Return the (X, Y) coordinate for the center point of the cell that contains the specified text.  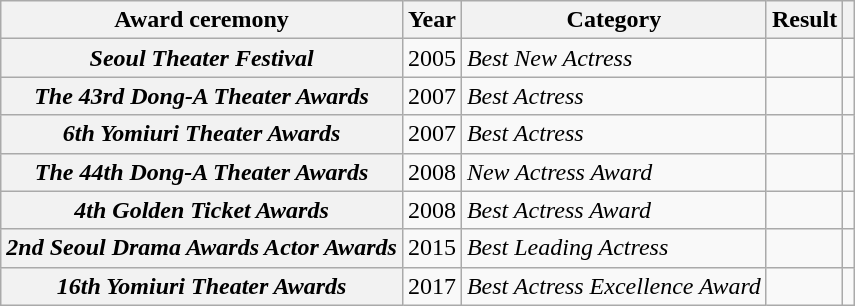
Award ceremony (202, 20)
The 43rd Dong-A Theater Awards (202, 96)
Seoul Theater Festival (202, 58)
Best New Actress (614, 58)
Best Leading Actress (614, 248)
The 44th Dong-A Theater Awards (202, 172)
Year (432, 20)
Category (614, 20)
4th Golden Ticket Awards (202, 210)
2015 (432, 248)
Result (804, 20)
Best Actress Award (614, 210)
2nd Seoul Drama Awards Actor Awards (202, 248)
Best Actress Excellence Award (614, 286)
6th Yomiuri Theater Awards (202, 134)
New Actress Award (614, 172)
2017 (432, 286)
2005 (432, 58)
16th Yomiuri Theater Awards (202, 286)
